Locate the cell with the specified text and output its (X, Y) center coordinate. 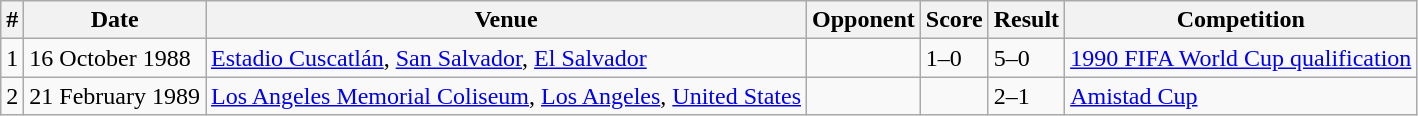
Venue (506, 20)
Estadio Cuscatlán, San Salvador, El Salvador (506, 58)
Date (115, 20)
Competition (1241, 20)
5–0 (1026, 58)
Score (954, 20)
21 February 1989 (115, 96)
1–0 (954, 58)
1 (12, 58)
Amistad Cup (1241, 96)
Opponent (864, 20)
16 October 1988 (115, 58)
# (12, 20)
1990 FIFA World Cup qualification (1241, 58)
2–1 (1026, 96)
2 (12, 96)
Result (1026, 20)
Los Angeles Memorial Coliseum, Los Angeles, United States (506, 96)
